Pinpoint the cell where the given text exists, returning its [x, y] midpoint coordinate. 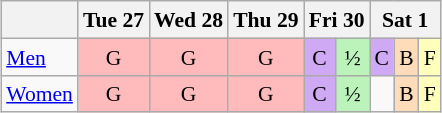
Thu 29 [266, 20]
Sat 1 [406, 20]
Fri 30 [337, 20]
Wed 28 [188, 20]
Tue 27 [114, 20]
Men [40, 56]
Women [40, 94]
